Provide the (X, Y) coordinate of the cell's center where the given text is located.  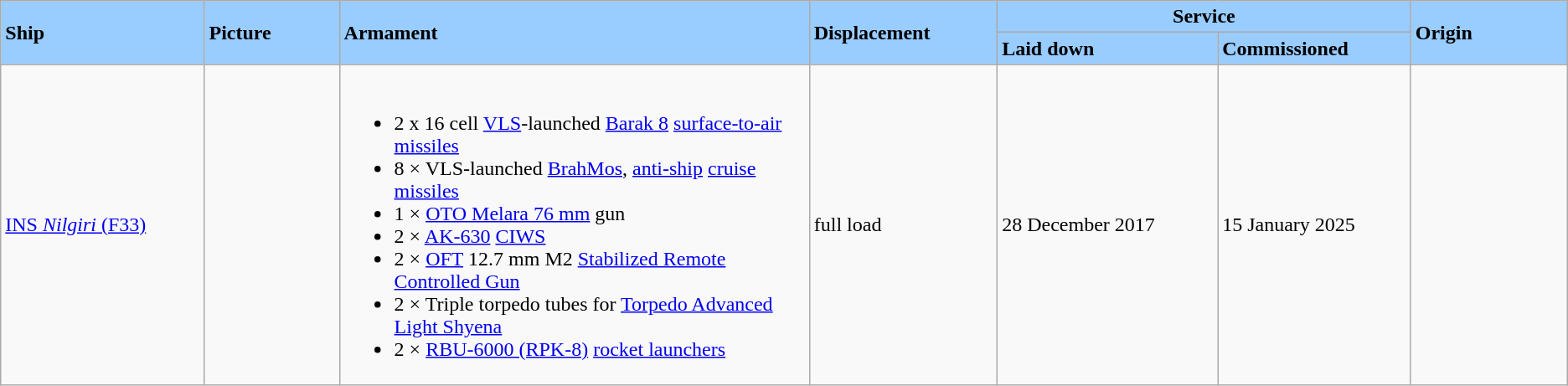
Displacement (903, 33)
15 January 2025 (1315, 224)
full load (903, 224)
Ship (102, 33)
Origin (1489, 33)
Armament (575, 33)
Service (1204, 17)
Laid down (1107, 49)
Commissioned (1315, 49)
Picture (271, 33)
28 December 2017 (1107, 224)
INS Nilgiri (F33) (102, 224)
